Scan for the cell matching the given text and deliver its (X, Y) coordinate at center. 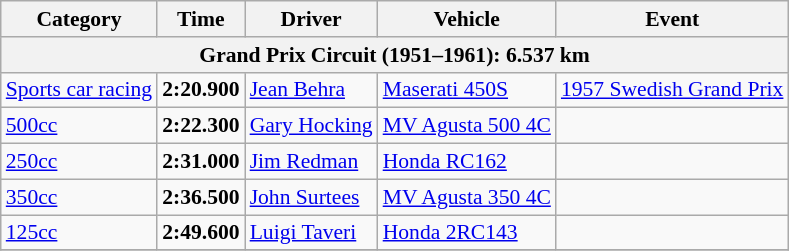
MV Agusta 350 4C (467, 197)
Jim Redman (312, 162)
Luigi Taveri (312, 233)
Grand Prix Circuit (1951–1961): 6.537 km (395, 55)
John Surtees (312, 197)
2:20.900 (200, 90)
1957 Swedish Grand Prix (672, 90)
Driver (312, 19)
350cc (79, 197)
Vehicle (467, 19)
2:22.300 (200, 126)
Time (200, 19)
Category (79, 19)
125cc (79, 233)
2:36.500 (200, 197)
Jean Behra (312, 90)
2:31.000 (200, 162)
MV Agusta 500 4C (467, 126)
500cc (79, 126)
Sports car racing (79, 90)
2:49.600 (200, 233)
Event (672, 19)
Gary Hocking (312, 126)
Honda RC162 (467, 162)
Maserati 450S (467, 90)
250cc (79, 162)
Honda 2RC143 (467, 233)
